Pinpoint the cell where the given text exists, returning its (x, y) midpoint coordinate. 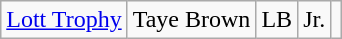
LB (277, 20)
Lott Trophy (64, 20)
Taye Brown (192, 20)
Jr. (314, 20)
